Detect which cell encompasses the target text, then output its [x, y] center coordinate. 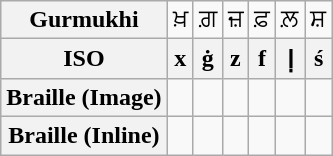
ਫ਼ [262, 20]
ਖ਼ [180, 20]
Gurmukhi [84, 20]
ś [319, 59]
x [180, 59]
ġ [208, 59]
ISO [84, 59]
ਗ਼ [208, 20]
ਲ਼ [290, 20]
ਜ਼ [235, 20]
ḷ [290, 59]
z [235, 59]
Braille (Inline) [84, 135]
f [262, 59]
Braille (Image) [84, 97]
ਸ਼ [319, 20]
